Extract the [X, Y] coordinate from the center of the cell holding the provided text.  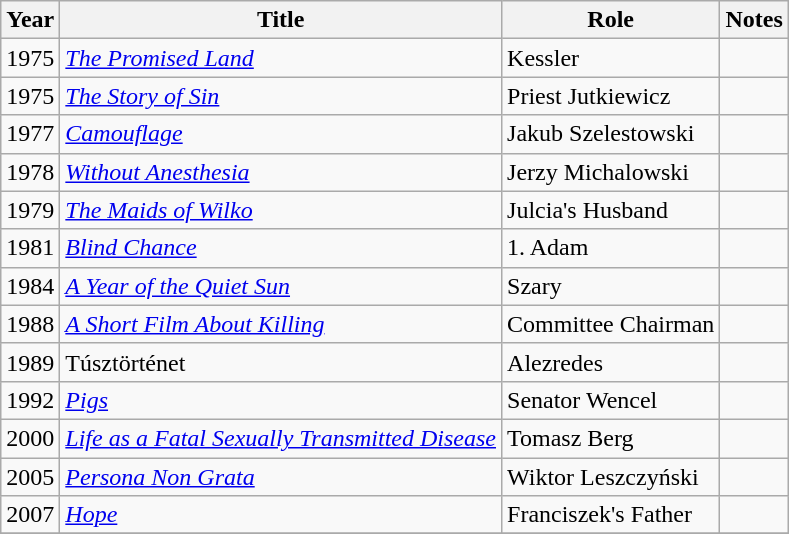
Priest Jutkiewicz [611, 96]
Committee Chairman [611, 324]
The Promised Land [281, 58]
A Short Film About Killing [281, 324]
Jakub Szelestowski [611, 134]
1. Adam [611, 248]
Pigs [281, 400]
Alezredes [611, 362]
The Maids of Wilko [281, 210]
2007 [30, 515]
Kessler [611, 58]
1977 [30, 134]
1989 [30, 362]
Senator Wencel [611, 400]
Camouflage [281, 134]
Franciszek's Father [611, 515]
2005 [30, 477]
Year [30, 20]
Life as a Fatal Sexually Transmitted Disease [281, 438]
Role [611, 20]
Tomasz Berg [611, 438]
1992 [30, 400]
1988 [30, 324]
Túsztörténet [281, 362]
2000 [30, 438]
Persona Non Grata [281, 477]
A Year of the Quiet Sun [281, 286]
The Story of Sin [281, 96]
Hope [281, 515]
Notes [754, 20]
Blind Chance [281, 248]
Wiktor Leszczyński [611, 477]
1979 [30, 210]
Title [281, 20]
Szary [611, 286]
1981 [30, 248]
Without Anesthesia [281, 172]
1978 [30, 172]
Julcia's Husband [611, 210]
1984 [30, 286]
Jerzy Michalowski [611, 172]
